Pinpoint the cell where the given text exists, returning its (X, Y) midpoint coordinate. 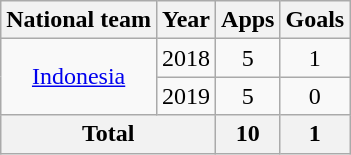
Goals (315, 20)
Indonesia (79, 77)
Year (186, 20)
National team (79, 20)
Apps (248, 20)
Total (108, 134)
2018 (186, 58)
0 (315, 96)
2019 (186, 96)
10 (248, 134)
